For the text-containing cell, return its midpoint in [x, y] coordinate format. 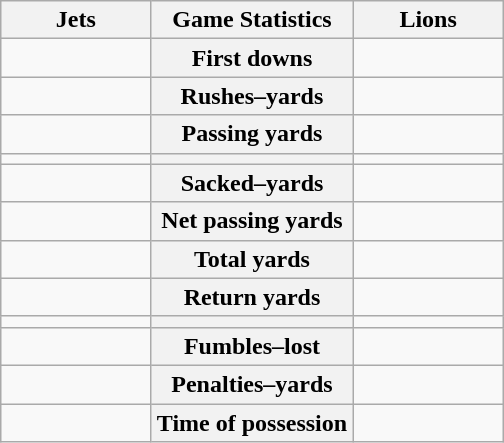
Return yards [252, 297]
Rushes–yards [252, 96]
Penalties–yards [252, 384]
Lions [428, 20]
Time of possession [252, 423]
Jets [76, 20]
Net passing yards [252, 221]
Sacked–yards [252, 183]
Passing yards [252, 134]
Total yards [252, 259]
Fumbles–lost [252, 346]
Game Statistics [252, 20]
First downs [252, 58]
